Search for the cell housing the specified text and yield its (x, y) center coordinate. 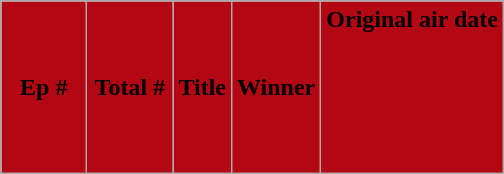
Original air date (412, 88)
Ep # (44, 88)
Total # (130, 88)
Title (202, 88)
Winner (276, 88)
